Return the (X, Y) coordinate for the center point of the cell that contains the specified text.  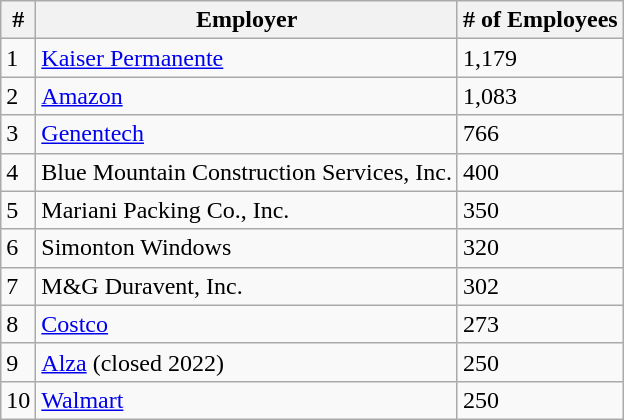
1,179 (540, 58)
Amazon (247, 96)
M&G Duravent, Inc. (247, 286)
1 (18, 58)
8 (18, 324)
# (18, 20)
Kaiser Permanente (247, 58)
4 (18, 172)
Genentech (247, 134)
5 (18, 210)
2 (18, 96)
Blue Mountain Construction Services, Inc. (247, 172)
6 (18, 248)
Employer (247, 20)
Alza (closed 2022) (247, 362)
766 (540, 134)
320 (540, 248)
9 (18, 362)
400 (540, 172)
Mariani Packing Co., Inc. (247, 210)
Costco (247, 324)
1,083 (540, 96)
350 (540, 210)
10 (18, 400)
# of Employees (540, 20)
273 (540, 324)
7 (18, 286)
3 (18, 134)
302 (540, 286)
Simonton Windows (247, 248)
Walmart (247, 400)
